Search for the cell housing the specified text and yield its (x, y) center coordinate. 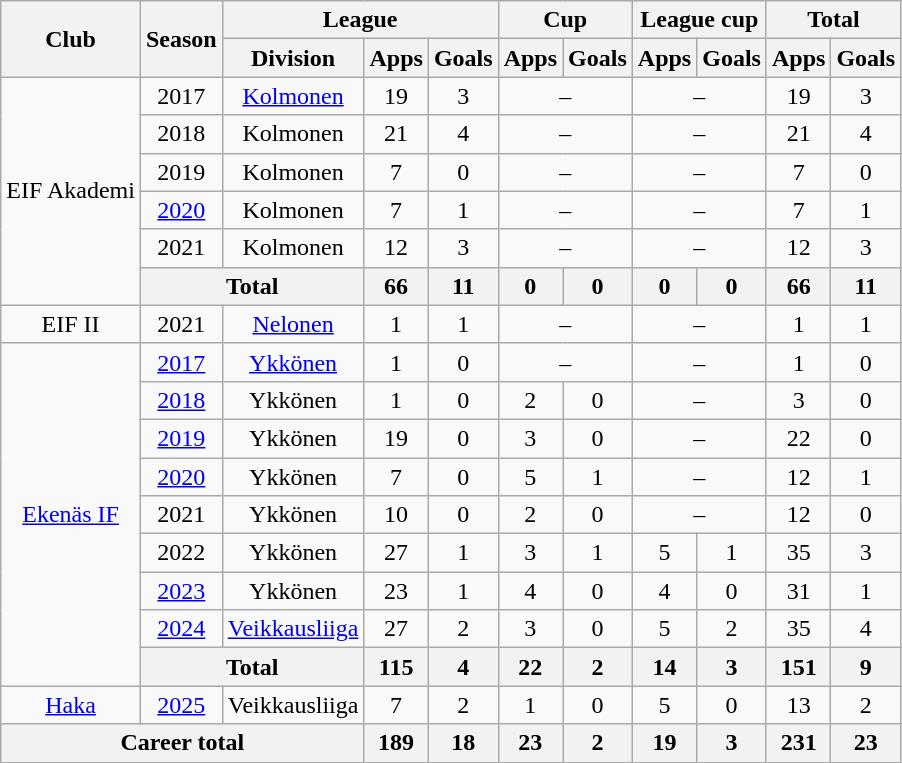
151 (798, 667)
2025 (181, 705)
2024 (181, 629)
Ekenäs IF (71, 514)
Division (293, 58)
EIF Akademi (71, 191)
9 (866, 667)
2023 (181, 591)
EIF II (71, 324)
189 (396, 743)
2022 (181, 553)
Season (181, 39)
13 (798, 705)
League (360, 20)
18 (463, 743)
Career total (182, 743)
231 (798, 743)
Cup (565, 20)
115 (396, 667)
League cup (699, 20)
31 (798, 591)
10 (396, 515)
14 (664, 667)
Club (71, 39)
Haka (71, 705)
Nelonen (293, 324)
